Capture the cell that displays the provided text and extract its (x, y) central coordinate. 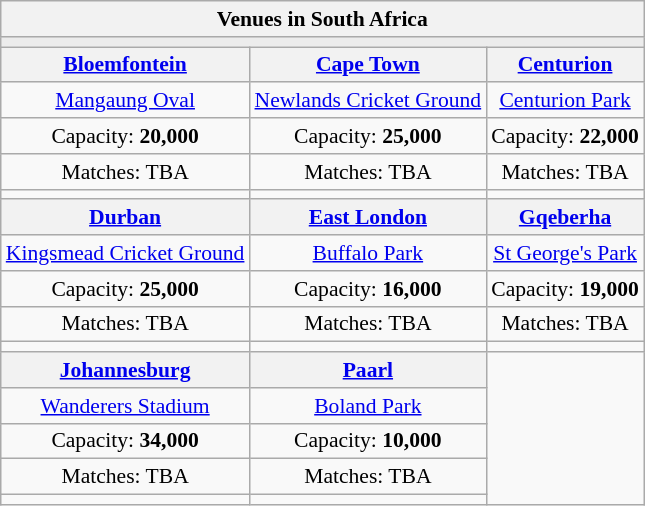
Johannesburg (126, 370)
Durban (126, 218)
Paarl (368, 370)
Centurion (565, 65)
Venues in South Africa (322, 19)
Mangaung Oval (126, 101)
Capacity: 20,000 (126, 136)
Capacity: 10,000 (368, 441)
Wanderers Stadium (126, 406)
Cape Town (368, 65)
Capacity: 19,000 (565, 289)
Gqeberha (565, 218)
Capacity: 16,000 (368, 289)
Boland Park (368, 406)
Kingsmead Cricket Ground (126, 253)
Centurion Park (565, 101)
St George's Park (565, 253)
Newlands Cricket Ground (368, 101)
Bloemfontein (126, 65)
Capacity: 34,000 (126, 441)
East London (368, 218)
Buffalo Park (368, 253)
Capacity: 22,000 (565, 136)
